Detect which cell encompasses the target text, then output its (x, y) center coordinate. 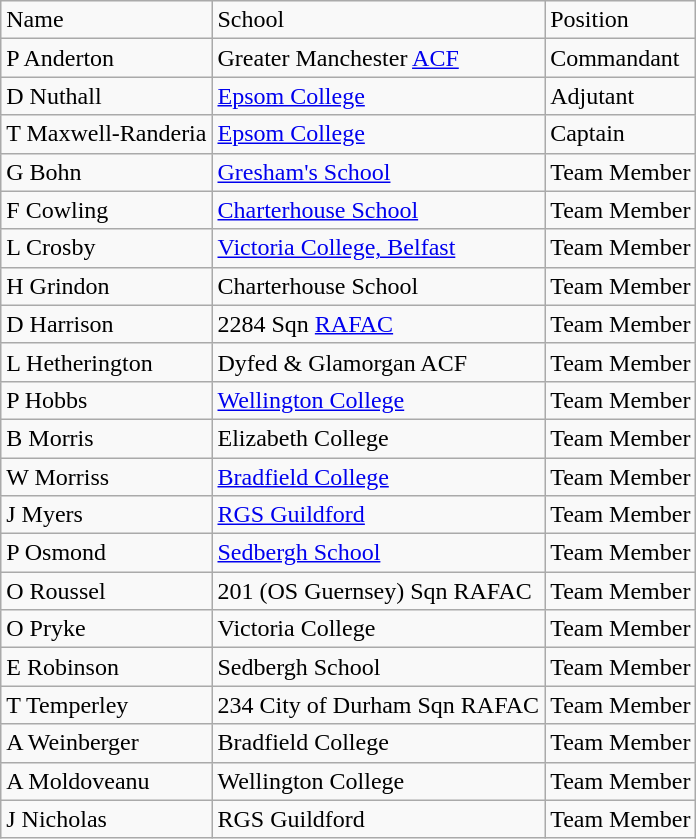
P Anderton (106, 58)
G Bohn (106, 172)
Elizabeth College (378, 438)
H Grindon (106, 286)
L Hetherington (106, 362)
201 (OS Guernsey) Sqn RAFAC (378, 591)
Dyfed & Glamorgan ACF (378, 362)
T Temperley (106, 705)
Victoria College, Belfast (378, 248)
D Nuthall (106, 96)
A Moldoveanu (106, 781)
Adjutant (620, 96)
F Cowling (106, 210)
O Roussel (106, 591)
D Harrison (106, 324)
Position (620, 20)
J Nicholas (106, 819)
E Robinson (106, 667)
B Morris (106, 438)
School (378, 20)
234 City of Durham Sqn RAFAC (378, 705)
Greater Manchester ACF (378, 58)
O Pryke (106, 629)
L Crosby (106, 248)
Name (106, 20)
J Myers (106, 515)
W Morriss (106, 477)
A Weinberger (106, 743)
Captain (620, 134)
Commandant (620, 58)
P Hobbs (106, 400)
P Osmond (106, 553)
Gresham's School (378, 172)
2284 Sqn RAFAC (378, 324)
T Maxwell-Randeria (106, 134)
Victoria College (378, 629)
